For the text-containing cell, return its midpoint in (X, Y) coordinate format. 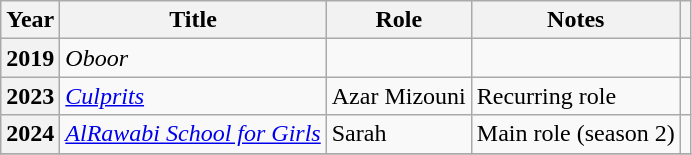
Azar Mizouni (398, 96)
Recurring role (576, 96)
Title (193, 20)
Oboor (193, 58)
Culprits (193, 96)
2019 (30, 58)
AlRawabi School for Girls (193, 134)
2023 (30, 96)
Role (398, 20)
Main role (season 2) (576, 134)
Notes (576, 20)
Sarah (398, 134)
2024 (30, 134)
Year (30, 20)
